For the text-containing cell, return its midpoint in [x, y] coordinate format. 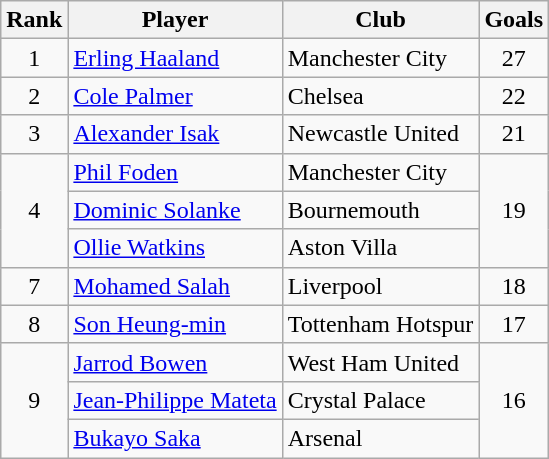
Player [175, 20]
Crystal Palace [380, 400]
16 [514, 400]
Rank [34, 20]
27 [514, 58]
Bournemouth [380, 210]
18 [514, 286]
21 [514, 134]
2 [34, 96]
7 [34, 286]
Cole Palmer [175, 96]
17 [514, 324]
Tottenham Hotspur [380, 324]
Jarrod Bowen [175, 362]
9 [34, 400]
3 [34, 134]
Bukayo Saka [175, 438]
1 [34, 58]
8 [34, 324]
Dominic Solanke [175, 210]
Erling Haaland [175, 58]
4 [34, 210]
Ollie Watkins [175, 248]
Chelsea [380, 96]
West Ham United [380, 362]
Son Heung-min [175, 324]
Arsenal [380, 438]
Liverpool [380, 286]
19 [514, 210]
Newcastle United [380, 134]
Alexander Isak [175, 134]
Mohamed Salah [175, 286]
Jean-Philippe Mateta [175, 400]
Goals [514, 20]
Phil Foden [175, 172]
Aston Villa [380, 248]
22 [514, 96]
Club [380, 20]
